From the cell containing the given text, extract its center point as (x, y) coordinate. 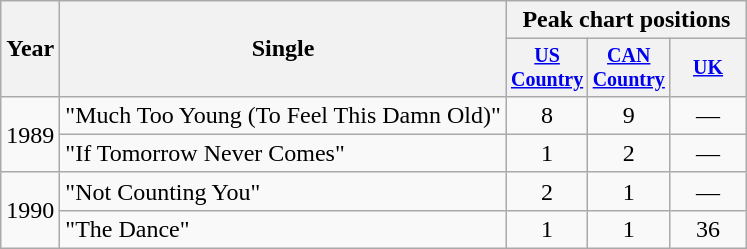
Peak chart positions (626, 20)
Year (30, 49)
Single (283, 49)
1990 (30, 210)
8 (547, 115)
US Country (547, 68)
9 (629, 115)
UK (708, 68)
"Much Too Young (To Feel This Damn Old)" (283, 115)
CAN Country (629, 68)
"The Dance" (283, 229)
"Not Counting You" (283, 191)
36 (708, 229)
"If Tomorrow Never Comes" (283, 153)
1989 (30, 134)
